Search for the cell housing the specified text and yield its (X, Y) center coordinate. 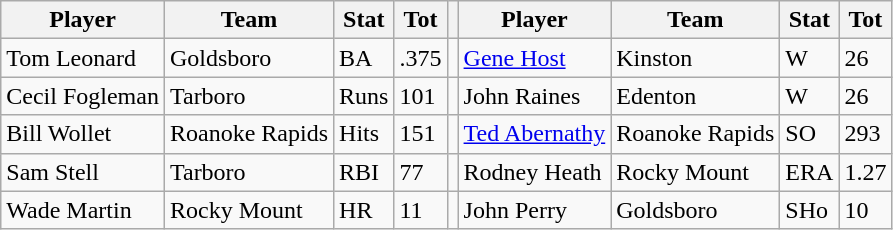
1.27 (866, 172)
John Perry (534, 210)
.375 (420, 58)
Gene Host (534, 58)
Bill Wollet (83, 134)
Edenton (696, 96)
BA (364, 58)
101 (420, 96)
Cecil Fogleman (83, 96)
151 (420, 134)
Wade Martin (83, 210)
Kinston (696, 58)
SHo (810, 210)
77 (420, 172)
Runs (364, 96)
HR (364, 210)
Tom Leonard (83, 58)
SO (810, 134)
RBI (364, 172)
10 (866, 210)
John Raines (534, 96)
ERA (810, 172)
Hits (364, 134)
11 (420, 210)
293 (866, 134)
Rodney Heath (534, 172)
Ted Abernathy (534, 134)
Sam Stell (83, 172)
